Find where the given text appears and provide that cell's center as [x, y] coordinate. 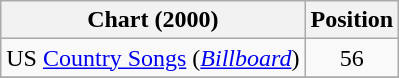
US Country Songs (Billboard) [153, 58]
Position [352, 20]
56 [352, 58]
Chart (2000) [153, 20]
